Pinpoint the cell where the given text exists, returning its [X, Y] midpoint coordinate. 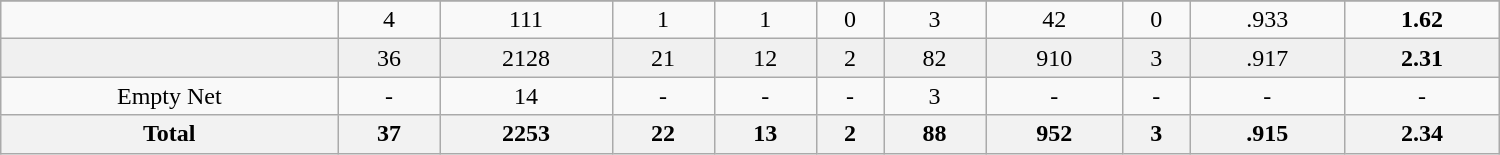
42 [1054, 20]
1.62 [1422, 20]
82 [935, 58]
Total [170, 134]
2128 [526, 58]
4 [389, 20]
2253 [526, 134]
.917 [1268, 58]
.933 [1268, 20]
111 [526, 20]
.915 [1268, 134]
21 [663, 58]
22 [663, 134]
14 [526, 96]
2.31 [1422, 58]
910 [1054, 58]
2.34 [1422, 134]
37 [389, 134]
88 [935, 134]
36 [389, 58]
13 [765, 134]
952 [1054, 134]
12 [765, 58]
Empty Net [170, 96]
